Provide the [x, y] coordinate of the cell's center where the given text is located.  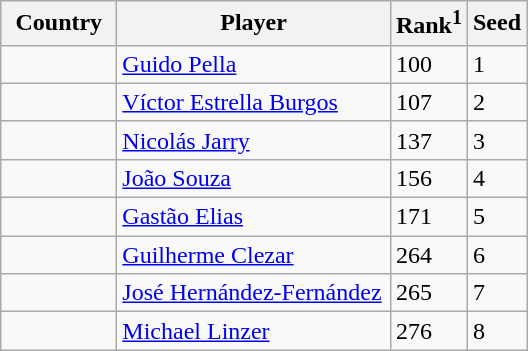
José Hernández-Fernández [254, 293]
Rank1 [428, 24]
Nicolás Jarry [254, 140]
4 [496, 178]
Víctor Estrella Burgos [254, 102]
6 [496, 255]
276 [428, 331]
Player [254, 24]
João Souza [254, 178]
1 [496, 64]
171 [428, 217]
264 [428, 255]
107 [428, 102]
3 [496, 140]
265 [428, 293]
100 [428, 64]
Michael Linzer [254, 331]
5 [496, 217]
Country [59, 24]
Seed [496, 24]
Guido Pella [254, 64]
Gastão Elias [254, 217]
8 [496, 331]
Guilherme Clezar [254, 255]
156 [428, 178]
7 [496, 293]
2 [496, 102]
137 [428, 140]
